Identify which cell holds the provided text, then report its [x, y] central coordinate. 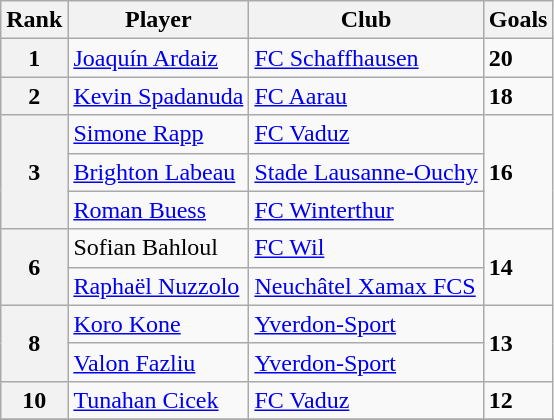
16 [518, 172]
Raphaël Nuzzolo [158, 286]
Joaquín Ardaiz [158, 58]
6 [34, 267]
Rank [34, 20]
1 [34, 58]
Brighton Labeau [158, 172]
12 [518, 400]
Valon Fazliu [158, 362]
2 [34, 96]
FC Winterthur [366, 210]
FC Wil [366, 248]
Kevin Spadanuda [158, 96]
Goals [518, 20]
10 [34, 400]
8 [34, 343]
Tunahan Cicek [158, 400]
Sofian Bahloul [158, 248]
Koro Kone [158, 324]
Stade Lausanne-Ouchy [366, 172]
FC Aarau [366, 96]
18 [518, 96]
Roman Buess [158, 210]
20 [518, 58]
Club [366, 20]
14 [518, 267]
Player [158, 20]
Neuchâtel Xamax FCS [366, 286]
FC Schaffhausen [366, 58]
13 [518, 343]
3 [34, 172]
Simone Rapp [158, 134]
